Return the [x, y] coordinate for the center point of the cell that contains the specified text.  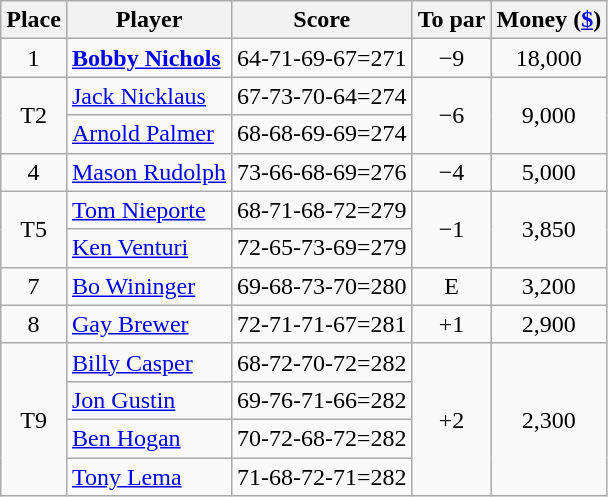
7 [34, 286]
−4 [452, 172]
Arnold Palmer [148, 134]
4 [34, 172]
−1 [452, 229]
−9 [452, 58]
71-68-72-71=282 [322, 477]
Player [148, 20]
69-68-73-70=280 [322, 286]
68-71-68-72=279 [322, 210]
Place [34, 20]
5,000 [549, 172]
18,000 [549, 58]
68-72-70-72=282 [322, 362]
70-72-68-72=282 [322, 438]
72-71-71-67=281 [322, 324]
Bobby Nichols [148, 58]
−6 [452, 115]
To par [452, 20]
Bo Wininger [148, 286]
3,200 [549, 286]
67-73-70-64=274 [322, 96]
Ben Hogan [148, 438]
2,900 [549, 324]
T2 [34, 115]
9,000 [549, 115]
+2 [452, 419]
68-68-69-69=274 [322, 134]
T5 [34, 229]
Gay Brewer [148, 324]
73-66-68-69=276 [322, 172]
Jack Nicklaus [148, 96]
69-76-71-66=282 [322, 400]
Tony Lema [148, 477]
+1 [452, 324]
1 [34, 58]
Mason Rudolph [148, 172]
Ken Venturi [148, 248]
Score [322, 20]
2,300 [549, 419]
E [452, 286]
Tom Nieporte [148, 210]
Jon Gustin [148, 400]
72-65-73-69=279 [322, 248]
8 [34, 324]
T9 [34, 419]
Billy Casper [148, 362]
Money ($) [549, 20]
3,850 [549, 229]
64-71-69-67=271 [322, 58]
